Determine the [X, Y] coordinate at the center of the cell enclosing the given text.  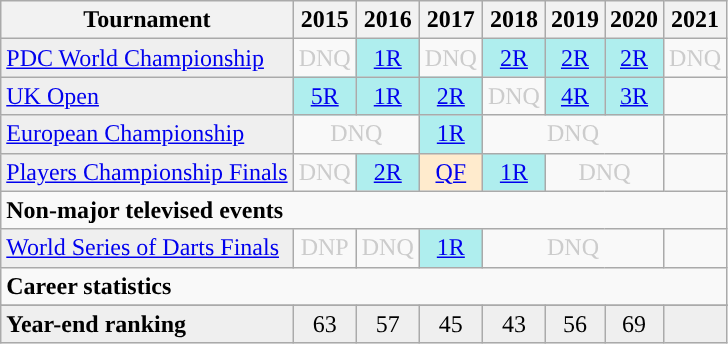
PDC World Championship [147, 58]
2016 [388, 20]
World Series of Darts Finals [147, 248]
2021 [696, 20]
69 [634, 324]
2017 [450, 20]
Players Championship Finals [147, 172]
Non-major televised events [364, 210]
5R [324, 96]
2019 [574, 20]
2015 [324, 20]
4R [574, 96]
Career statistics [364, 286]
3R [634, 96]
63 [324, 324]
43 [514, 324]
56 [574, 324]
45 [450, 324]
57 [388, 324]
2018 [514, 20]
UK Open [147, 96]
QF [450, 172]
Year-end ranking [147, 324]
European Championship [147, 134]
DNP [324, 248]
2020 [634, 20]
Tournament [147, 20]
